Return the (x, y) coordinate for the center point of the cell that contains the specified text.  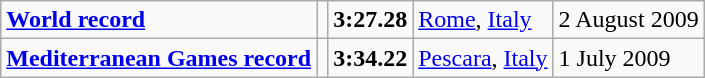
2 August 2009 (628, 20)
3:34.22 (370, 58)
Pescara, Italy (483, 58)
Mediterranean Games record (159, 58)
World record (159, 20)
Rome, Italy (483, 20)
1 July 2009 (628, 58)
3:27.28 (370, 20)
